Search for the cell housing the specified text and yield its [x, y] center coordinate. 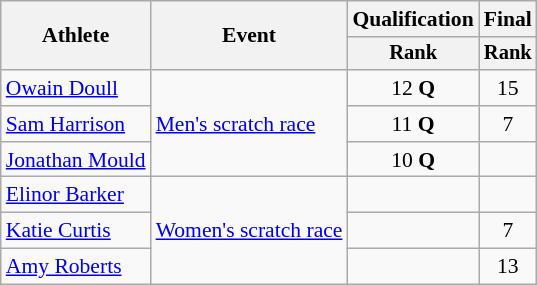
Jonathan Mould [76, 160]
Owain Doull [76, 88]
Final [508, 19]
Men's scratch race [250, 124]
Amy Roberts [76, 267]
Katie Curtis [76, 231]
Athlete [76, 36]
10 Q [412, 160]
Women's scratch race [250, 230]
15 [508, 88]
12 Q [412, 88]
11 Q [412, 124]
Qualification [412, 19]
13 [508, 267]
Elinor Barker [76, 195]
Sam Harrison [76, 124]
Event [250, 36]
